Capture the cell that displays the provided text and extract its (x, y) central coordinate. 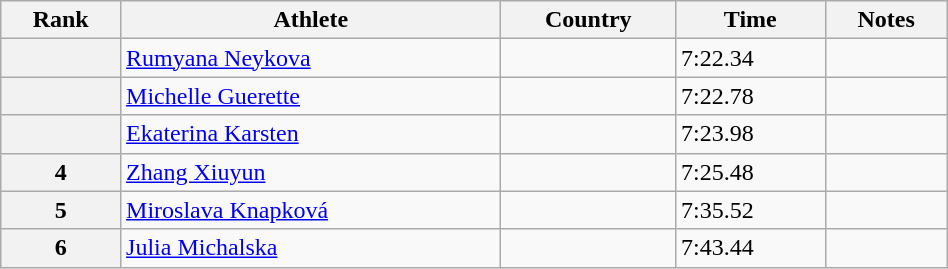
6 (61, 248)
7:23.98 (751, 134)
Miroslava Knapková (311, 210)
Zhang Xiuyun (311, 172)
Michelle Guerette (311, 96)
4 (61, 172)
Rank (61, 20)
Country (588, 20)
Notes (886, 20)
7:25.48 (751, 172)
Time (751, 20)
Ekaterina Karsten (311, 134)
7:35.52 (751, 210)
Julia Michalska (311, 248)
5 (61, 210)
Rumyana Neykova (311, 58)
Athlete (311, 20)
7:22.34 (751, 58)
7:22.78 (751, 96)
7:43.44 (751, 248)
